Output the (X, Y) coordinate of the center of the cell containing the given text.  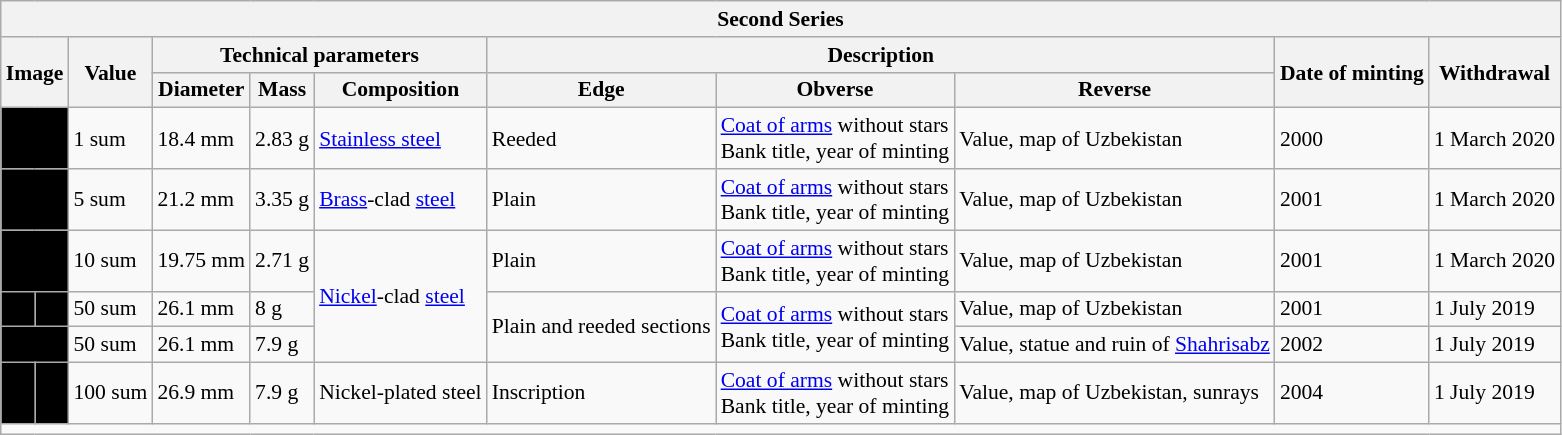
Stainless steel (400, 138)
Obverse (836, 90)
Plain and reeded sections (602, 326)
8 g (282, 309)
Technical parameters (319, 55)
2.71 g (282, 260)
Withdrawal (1494, 72)
2002 (1352, 345)
Inscription (602, 394)
Description (881, 55)
Edge (602, 90)
26.9 mm (201, 394)
Nickel-clad steel (400, 296)
2004 (1352, 394)
3.35 g (282, 200)
Diameter (201, 90)
Second Series (780, 19)
Mass (282, 90)
Nickel-plated steel (400, 394)
2.83 g (282, 138)
21.2 mm (201, 200)
Image (35, 72)
100 sum (110, 394)
Value, statue and ruin of Shahrisabz (1114, 345)
Value (110, 72)
Composition (400, 90)
Brass-clad steel (400, 200)
19.75 mm (201, 260)
18.4 mm (201, 138)
5 sum (110, 200)
Value, map of Uzbekistan, sunrays (1114, 394)
10 sum (110, 260)
Date of minting (1352, 72)
Reverse (1114, 90)
1 sum (110, 138)
Reeded (602, 138)
2000 (1352, 138)
